Search for the cell housing the specified text and yield its [X, Y] center coordinate. 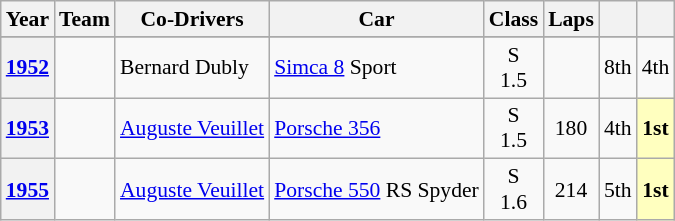
1955 [28, 190]
8th [618, 68]
5th [618, 190]
Porsche 356 [376, 128]
Simca 8 Sport [376, 68]
Porsche 550 RS Spyder [376, 190]
S1.6 [514, 190]
Team [84, 19]
Class [514, 19]
1953 [28, 128]
Car [376, 19]
1952 [28, 68]
180 [571, 128]
214 [571, 190]
Year [28, 19]
Co-Drivers [192, 19]
Laps [571, 19]
Bernard Dubly [192, 68]
